Pinpoint the cell where the given text exists, returning its (X, Y) midpoint coordinate. 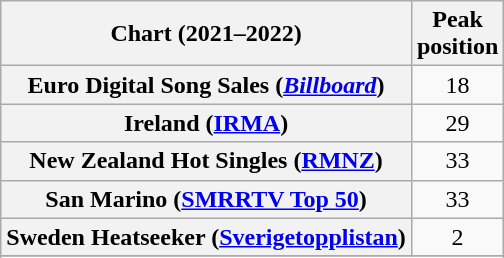
Peakposition (457, 34)
Ireland (IRMA) (206, 123)
New Zealand Hot Singles (RMNZ) (206, 161)
Chart (2021–2022) (206, 34)
San Marino (SMRRTV Top 50) (206, 199)
Sweden Heatseeker (Sverigetopplistan) (206, 237)
Euro Digital Song Sales (Billboard) (206, 85)
18 (457, 85)
2 (457, 237)
29 (457, 123)
